Find where the given text appears and provide that cell's center as (x, y) coordinate. 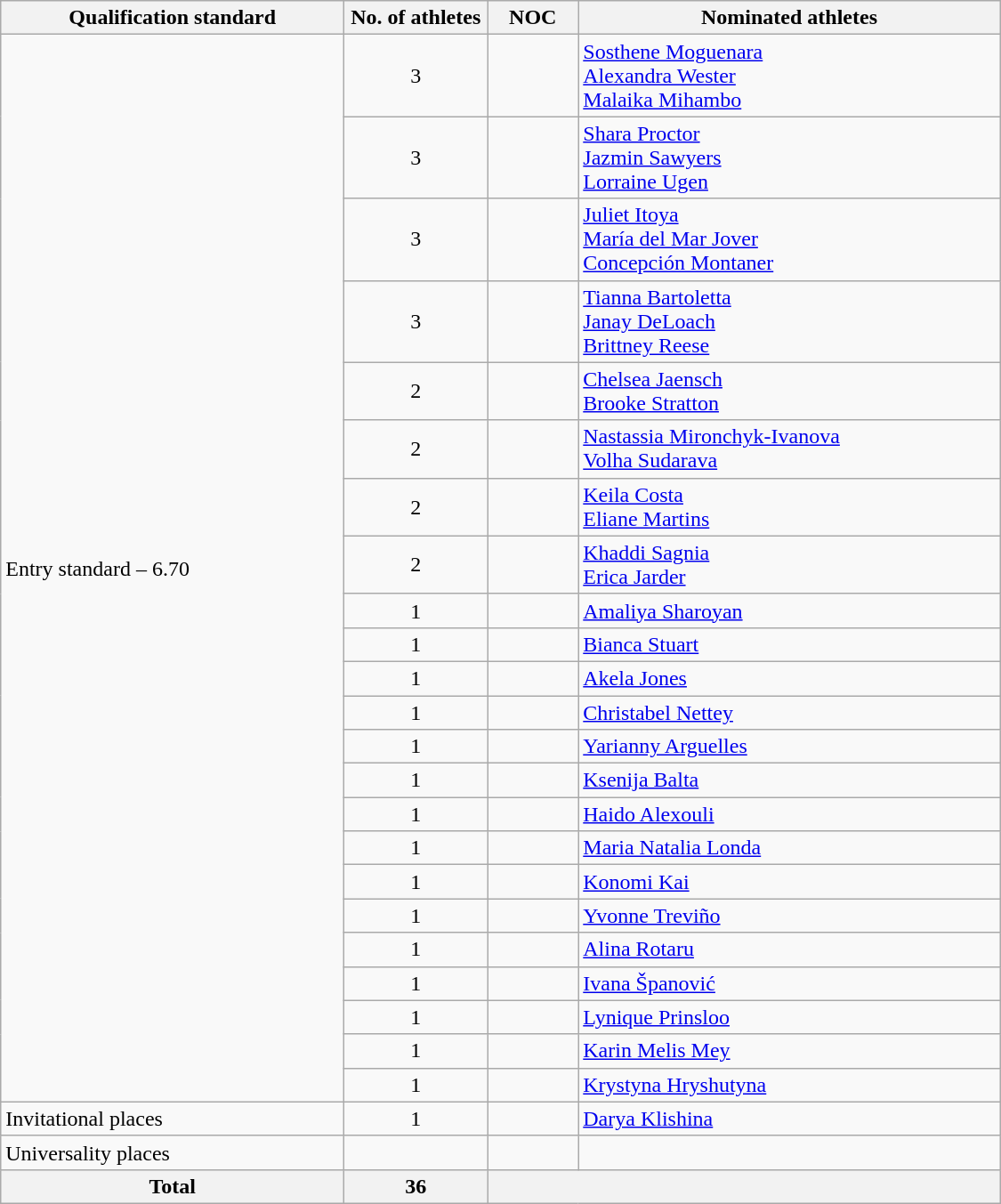
Akela Jones (789, 678)
Entry standard – 6.70 (173, 568)
Ivana Španović (789, 983)
36 (416, 1186)
Darya Klishina (789, 1119)
Invitational places (173, 1119)
Ksenija Balta (789, 780)
Amaliya Sharoyan (789, 610)
Christabel Nettey (789, 713)
Juliet ItoyaMaría del Mar JoverConcepción Montaner (789, 239)
Tianna BartolettaJanay DeLoachBrittney Reese (789, 321)
Karin Melis Mey (789, 1051)
No. of athletes (416, 18)
Universality places (173, 1152)
Alina Rotaru (789, 949)
Lynique Prinsloo (789, 1017)
Krystyna Hryshutyna (789, 1085)
Shara ProctorJazmin SawyersLorraine Ugen (789, 158)
Maria Natalia Londa (789, 848)
Nastassia Mironchyk-IvanovaVolha Sudarava (789, 448)
Nominated athletes (789, 18)
Yvonne Treviño (789, 916)
Chelsea JaenschBrooke Stratton (789, 392)
Total (173, 1186)
Konomi Kai (789, 882)
Keila CostaEliane Martins (789, 507)
Qualification standard (173, 18)
Haido Alexouli (789, 814)
Yarianny Arguelles (789, 747)
Khaddi SagniaErica Jarder (789, 564)
NOC (533, 18)
Bianca Stuart (789, 644)
Sosthene MoguenaraAlexandra WesterMalaika Mihambo (789, 76)
